Pinpoint the cell where the given text exists, returning its [X, Y] midpoint coordinate. 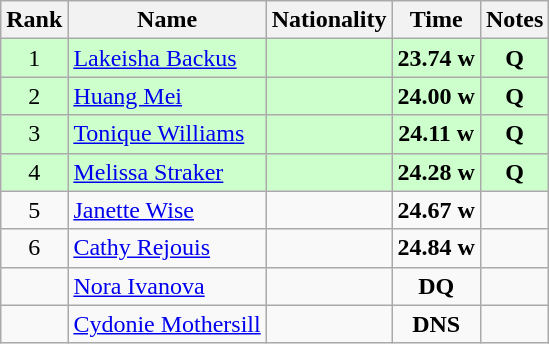
4 [34, 172]
24.00 w [436, 96]
Huang Mei [167, 96]
Rank [34, 20]
Nora Ivanova [167, 286]
DNS [436, 324]
24.67 w [436, 210]
Lakeisha Backus [167, 58]
6 [34, 248]
Nationality [329, 20]
23.74 w [436, 58]
24.84 w [436, 248]
Notes [514, 20]
24.28 w [436, 172]
Janette Wise [167, 210]
5 [34, 210]
Cydonie Mothersill [167, 324]
Name [167, 20]
1 [34, 58]
Tonique Williams [167, 134]
DQ [436, 286]
Melissa Straker [167, 172]
2 [34, 96]
Time [436, 20]
24.11 w [436, 134]
3 [34, 134]
Cathy Rejouis [167, 248]
